Return the (x, y) coordinate for the center point of the cell that contains the specified text.  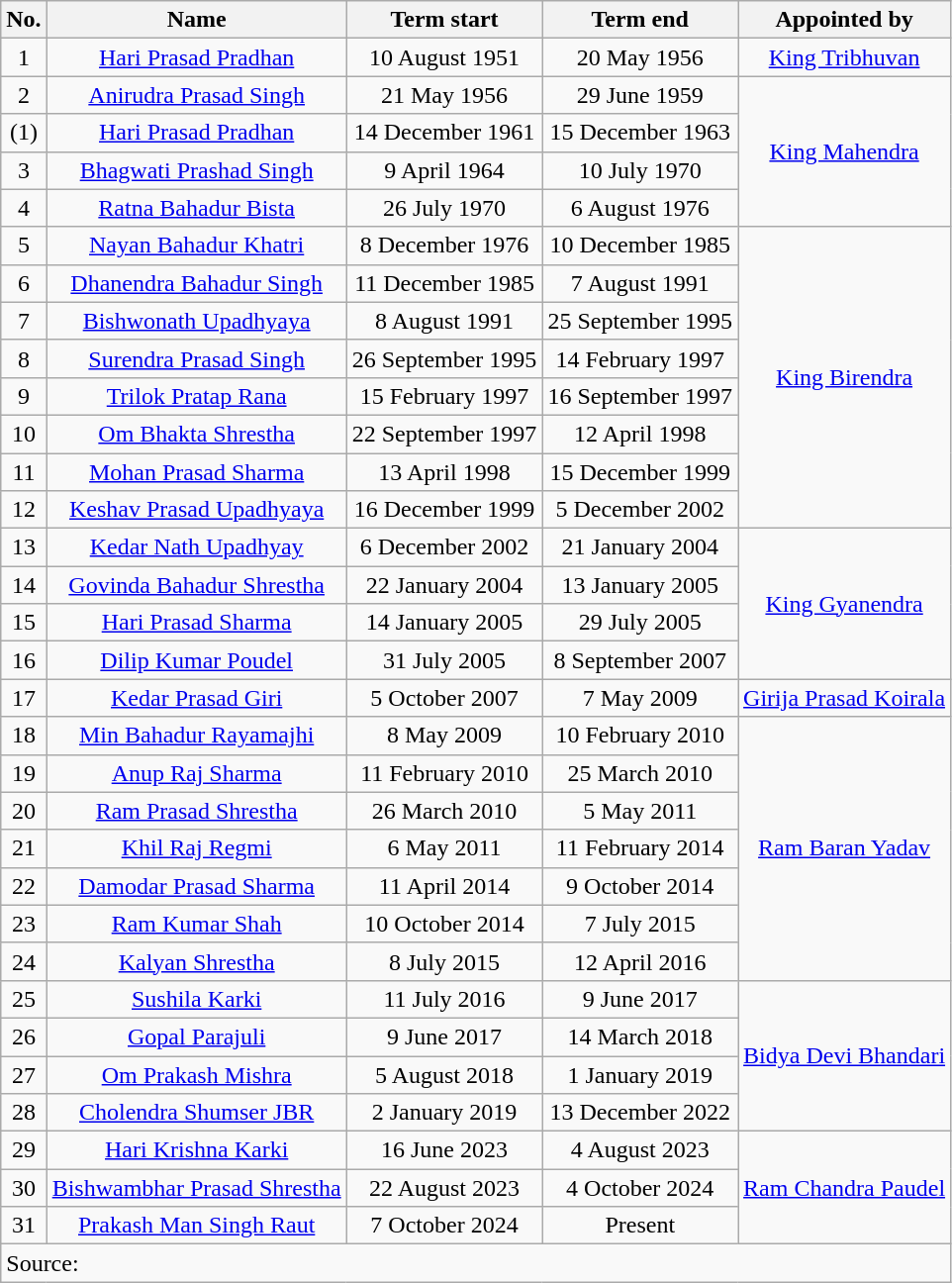
Girija Prasad Koirala (845, 698)
29 (24, 1150)
Ram Kumar Shah (196, 924)
11 February 2010 (444, 773)
12 April 1998 (640, 434)
Trilok Pratap Rana (196, 396)
21 May 1956 (444, 95)
Kedar Prasad Giri (196, 698)
5 (24, 246)
5 December 2002 (640, 510)
Keshav Prasad Upadhyaya (196, 510)
Cholendra Shumser JBR (196, 1113)
8 (24, 358)
25 September 1995 (640, 321)
25 March 2010 (640, 773)
31 (24, 1226)
King Gyanendra (845, 604)
16 September 1997 (640, 396)
31 July 2005 (444, 660)
Ram Chandra Paudel (845, 1188)
20 (24, 811)
7 October 2024 (444, 1226)
Kalyan Shrestha (196, 961)
6 August 1976 (640, 208)
22 January 2004 (444, 585)
2 (24, 95)
14 March 2018 (640, 1036)
No. (24, 20)
14 January 2005 (444, 623)
Name (196, 20)
5 May 2011 (640, 811)
4 August 2023 (640, 1150)
10 August 1951 (444, 57)
Min Bahadur Rayamajhi (196, 736)
16 (24, 660)
Anup Raj Sharma (196, 773)
Bishwambhar Prasad Shrestha (196, 1188)
15 (24, 623)
6 May 2011 (444, 848)
2 January 2019 (444, 1113)
Nayan Bahadur Khatri (196, 246)
28 (24, 1113)
Bhagwati Prashad Singh (196, 170)
5 October 2007 (444, 698)
15 February 1997 (444, 396)
24 (24, 961)
22 (24, 886)
Bishwonath Upadhyaya (196, 321)
1 January 2019 (640, 1074)
Ram Baran Yadav (845, 848)
8 May 2009 (444, 736)
Damodar Prasad Sharma (196, 886)
Govinda Bahadur Shrestha (196, 585)
15 December 1963 (640, 133)
12 (24, 510)
9 October 2014 (640, 886)
Mohan Prasad Sharma (196, 472)
Anirudra Prasad Singh (196, 95)
13 April 1998 (444, 472)
King Mahendra (845, 151)
Prakash Man Singh Raut (196, 1226)
(1) (24, 133)
7 August 1991 (640, 283)
4 (24, 208)
9 April 1964 (444, 170)
26 September 1995 (444, 358)
25 (24, 999)
Sushila Karki (196, 999)
18 (24, 736)
1 (24, 57)
10 July 1970 (640, 170)
26 March 2010 (444, 811)
11 (24, 472)
15 December 1999 (640, 472)
9 (24, 396)
King Birendra (845, 377)
8 December 1976 (444, 246)
17 (24, 698)
King Tribhuvan (845, 57)
Surendra Prasad Singh (196, 358)
3 (24, 170)
23 (24, 924)
14 February 1997 (640, 358)
10 February 2010 (640, 736)
13 December 2022 (640, 1113)
13 (24, 547)
11 April 2014 (444, 886)
Om Bhakta Shrestha (196, 434)
12 April 2016 (640, 961)
6 (24, 283)
7 May 2009 (640, 698)
Kedar Nath Upadhyay (196, 547)
Term end (640, 20)
10 (24, 434)
Present (640, 1226)
22 August 2023 (444, 1188)
26 July 1970 (444, 208)
26 (24, 1036)
11 July 2016 (444, 999)
13 January 2005 (640, 585)
11 February 2014 (640, 848)
Term start (444, 20)
7 July 2015 (640, 924)
Bidya Devi Bhandari (845, 1055)
11 December 1985 (444, 283)
Appointed by (845, 20)
21 (24, 848)
5 August 2018 (444, 1074)
14 (24, 585)
21 January 2004 (640, 547)
Dhanendra Bahadur Singh (196, 283)
22 September 1997 (444, 434)
Ratna Bahadur Bista (196, 208)
20 May 1956 (640, 57)
16 December 1999 (444, 510)
30 (24, 1188)
Khil Raj Regmi (196, 848)
10 October 2014 (444, 924)
Gopal Parajuli (196, 1036)
29 June 1959 (640, 95)
8 July 2015 (444, 961)
10 December 1985 (640, 246)
7 (24, 321)
29 July 2005 (640, 623)
27 (24, 1074)
6 December 2002 (444, 547)
Hari Krishna Karki (196, 1150)
Source: (476, 1263)
Ram Prasad Shrestha (196, 811)
Om Prakash Mishra (196, 1074)
8 September 2007 (640, 660)
Hari Prasad Sharma (196, 623)
16 June 2023 (444, 1150)
14 December 1961 (444, 133)
Dilip Kumar Poudel (196, 660)
19 (24, 773)
4 October 2024 (640, 1188)
8 August 1991 (444, 321)
